Detect which cell encompasses the target text, then output its (X, Y) center coordinate. 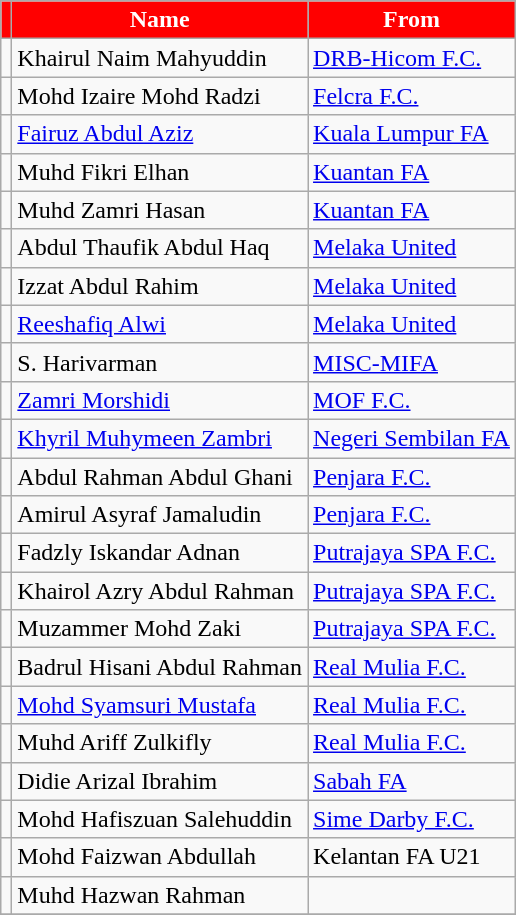
Sabah FA (412, 781)
Kelantan FA U21 (412, 857)
Muhd Ariff Zulkifly (160, 743)
MOF F.C. (412, 400)
Mohd Faizwan Abdullah (160, 857)
Abdul Thaufik Abdul Haq (160, 248)
Mohd Izaire Mohd Radzi (160, 96)
Kuala Lumpur FA (412, 134)
Muhd Fikri Elhan (160, 172)
Fadzly Iskandar Adnan (160, 553)
Negeri Sembilan FA (412, 438)
Izzat Abdul Rahim (160, 286)
Mohd Hafiszuan Salehuddin (160, 819)
Reeshafiq Alwi (160, 324)
Khyril Muhymeen Zambri (160, 438)
Abdul Rahman Abdul Ghani (160, 477)
Amirul Asyraf Jamaludin (160, 515)
Name (160, 20)
Badrul Hisani Abdul Rahman (160, 667)
Khairul Naim Mahyuddin (160, 58)
Khairol Azry Abdul Rahman (160, 591)
Fairuz Abdul Aziz (160, 134)
DRB-Hicom F.C. (412, 58)
From (412, 20)
Felcra F.C. (412, 96)
Zamri Morshidi (160, 400)
Sime Darby F.C. (412, 819)
MISC-MIFA (412, 362)
Muhd Zamri Hasan (160, 210)
Muhd Hazwan Rahman (160, 895)
S. Harivarman (160, 362)
Didie Arizal Ibrahim (160, 781)
Muzammer Mohd Zaki (160, 629)
Mohd Syamsuri Mustafa (160, 705)
